Return the (X, Y) coordinate for the center point of the cell that contains the specified text.  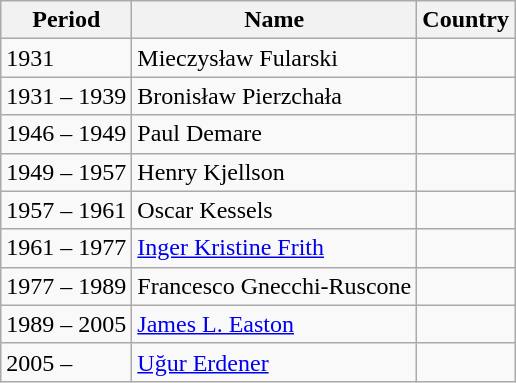
Bronisław Pierzchała (274, 96)
Inger Kristine Frith (274, 248)
Oscar Kessels (274, 210)
James L. Easton (274, 324)
1946 – 1949 (66, 134)
1931 – 1939 (66, 96)
1961 – 1977 (66, 248)
2005 – (66, 362)
Henry Kjellson (274, 172)
1931 (66, 58)
Paul Demare (274, 134)
1949 – 1957 (66, 172)
1977 – 1989 (66, 286)
Period (66, 20)
Name (274, 20)
Francesco Gnecchi-Ruscone (274, 286)
1989 – 2005 (66, 324)
Uğur Erdener (274, 362)
Country (466, 20)
Mieczysław Fularski (274, 58)
1957 – 1961 (66, 210)
